Extract the (X, Y) coordinate from the center of the cell holding the provided text.  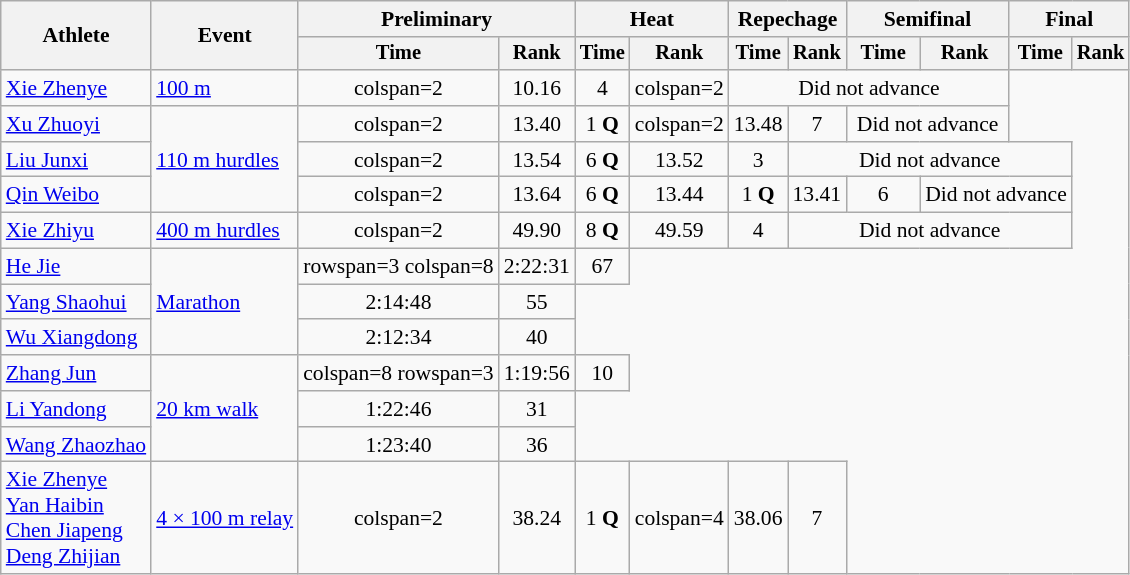
colspan=4 (680, 518)
Qin Weibo (76, 195)
Xie Zhenye (76, 88)
Preliminary (436, 19)
1:19:56 (537, 373)
Xu Zhuoyi (76, 124)
100 m (224, 88)
13.44 (680, 195)
8 Q (602, 231)
49.59 (680, 231)
38.06 (758, 518)
Wang Zhaozhao (76, 445)
13.40 (537, 124)
rowspan=3 colspan=8 (398, 267)
40 (537, 338)
13.54 (537, 160)
Athlete (76, 36)
Heat (652, 19)
4 × 100 m relay (224, 518)
6 (883, 195)
Li Yandong (76, 409)
3 (758, 160)
Zhang Jun (76, 373)
400 m hurdles (224, 231)
Semifinal (928, 19)
13.41 (818, 195)
2:22:31 (537, 267)
10.16 (537, 88)
31 (537, 409)
2:12:34 (398, 338)
55 (537, 302)
1:23:40 (398, 445)
110 m hurdles (224, 160)
67 (602, 267)
2:14:48 (398, 302)
Wu Xiangdong (76, 338)
10 (602, 373)
Xie Zhiyu (76, 231)
colspan=8 rowspan=3 (398, 373)
Liu Junxi (76, 160)
Repechage (788, 19)
49.90 (537, 231)
He Jie (76, 267)
Marathon (224, 302)
13.48 (758, 124)
13.64 (537, 195)
20 km walk (224, 408)
Final (1069, 19)
13.52 (680, 160)
Yang Shaohui (76, 302)
1:22:46 (398, 409)
Xie ZhenyeYan HaibinChen JiapengDeng Zhijian (76, 518)
36 (537, 445)
38.24 (537, 518)
Event (224, 36)
